Locate the cell with the specified text and output its (x, y) center coordinate. 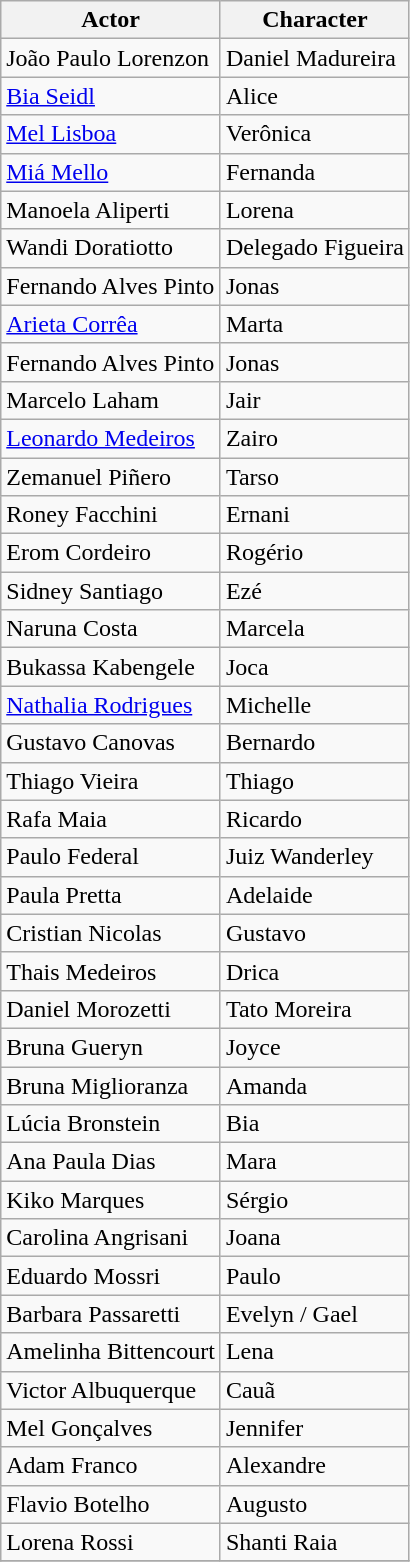
Fernanda (314, 172)
Bia Seidl (111, 96)
Bruna Miglioranza (111, 1085)
João Paulo Lorenzon (111, 58)
Miá Mello (111, 172)
Erom Cordeiro (111, 553)
Nathalia Rodrigues (111, 705)
Zairo (314, 438)
Flavio Botelho (111, 1504)
Ana Paula Dias (111, 1162)
Paulo (314, 1276)
Zemanuel Piñero (111, 477)
Amanda (314, 1085)
Eduardo Mossri (111, 1276)
Gustavo Canovas (111, 743)
Tarso (314, 477)
Augusto (314, 1504)
Leonardo Medeiros (111, 438)
Drica (314, 971)
Mel Lisboa (111, 134)
Ernani (314, 515)
Daniel Morozetti (111, 1009)
Alexandre (314, 1466)
Lúcia Bronstein (111, 1124)
Adelaide (314, 895)
Cauã (314, 1390)
Amelinha Bittencourt (111, 1352)
Tato Moreira (314, 1009)
Shanti Raia (314, 1542)
Sidney Santiago (111, 591)
Ricardo (314, 819)
Bruna Gueryn (111, 1047)
Barbara Passaretti (111, 1314)
Sérgio (314, 1200)
Verônica (314, 134)
Adam Franco (111, 1466)
Manoela Aliperti (111, 210)
Gustavo (314, 933)
Joana (314, 1238)
Paula Pretta (111, 895)
Character (314, 20)
Joyce (314, 1047)
Marta (314, 324)
Bernardo (314, 743)
Bukassa Kabengele (111, 667)
Daniel Madureira (314, 58)
Marcela (314, 629)
Actor (111, 20)
Marcelo Laham (111, 400)
Juiz Wanderley (314, 857)
Jennifer (314, 1428)
Evelyn / Gael (314, 1314)
Kiko Marques (111, 1200)
Lorena Rossi (111, 1542)
Paulo Federal (111, 857)
Bia (314, 1124)
Mara (314, 1162)
Mel Gonçalves (111, 1428)
Joca (314, 667)
Delegado Figueira (314, 248)
Ezé (314, 591)
Rafa Maia (111, 819)
Lorena (314, 210)
Jair (314, 400)
Thiago Vieira (111, 781)
Arieta Corrêa (111, 324)
Naruna Costa (111, 629)
Victor Albuquerque (111, 1390)
Cristian Nicolas (111, 933)
Carolina Angrisani (111, 1238)
Lena (314, 1352)
Alice (314, 96)
Wandi Doratiotto (111, 248)
Thiago (314, 781)
Rogério (314, 553)
Roney Facchini (111, 515)
Michelle (314, 705)
Thais Medeiros (111, 971)
